Identify which cell holds the provided text, then report its [x, y] central coordinate. 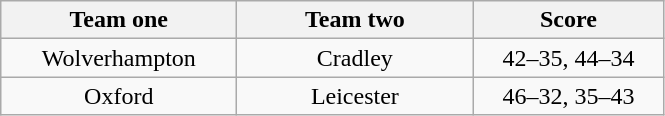
Leicester [355, 96]
Oxford [119, 96]
Team one [119, 20]
Score [568, 20]
Team two [355, 20]
Wolverhampton [119, 58]
46–32, 35–43 [568, 96]
Cradley [355, 58]
42–35, 44–34 [568, 58]
